Find where the given text appears and provide that cell's center as (x, y) coordinate. 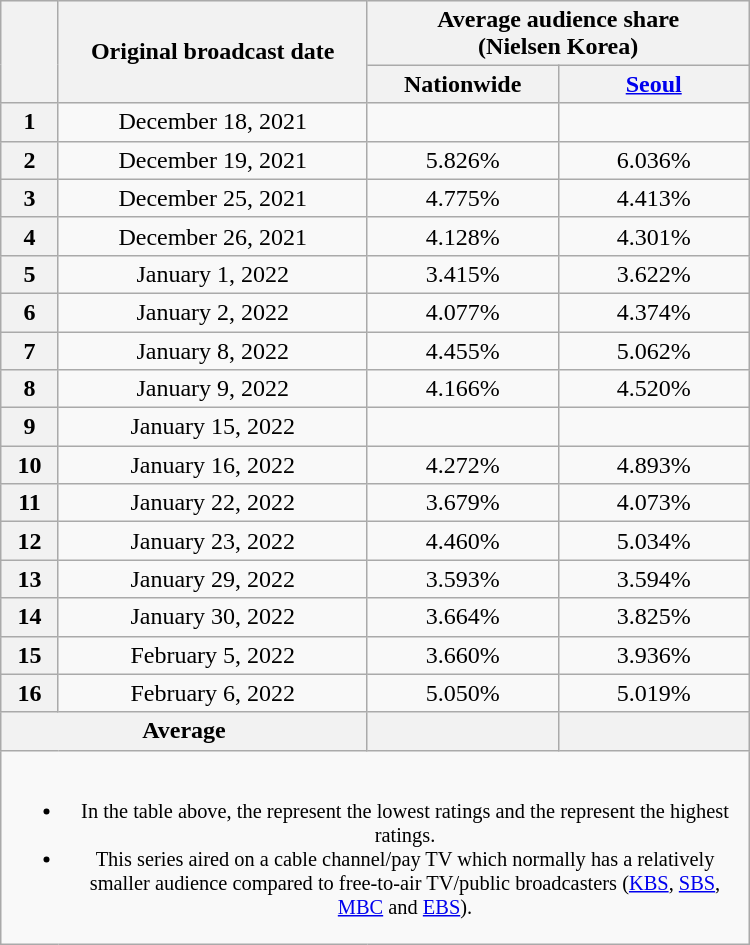
5.826% (462, 160)
3.664% (462, 617)
13 (30, 579)
1 (30, 122)
11 (30, 503)
6.036% (654, 160)
January 15, 2022 (212, 427)
14 (30, 617)
December 25, 2021 (212, 198)
3.415% (462, 274)
4.413% (654, 198)
6 (30, 312)
12 (30, 541)
3.593% (462, 579)
5.062% (654, 351)
4.128% (462, 236)
January 2, 2022 (212, 312)
4.460% (462, 541)
3.936% (654, 655)
7 (30, 351)
4.073% (654, 503)
Average (184, 731)
January 29, 2022 (212, 579)
January 1, 2022 (212, 274)
4.374% (654, 312)
February 6, 2022 (212, 693)
4 (30, 236)
February 5, 2022 (212, 655)
December 26, 2021 (212, 236)
4.166% (462, 389)
January 8, 2022 (212, 351)
3.622% (654, 274)
4.775% (462, 198)
5.050% (462, 693)
January 23, 2022 (212, 541)
December 18, 2021 (212, 122)
4.077% (462, 312)
January 30, 2022 (212, 617)
4.272% (462, 465)
Average audience share(Nielsen Korea) (558, 32)
4.520% (654, 389)
January 22, 2022 (212, 503)
4.893% (654, 465)
January 16, 2022 (212, 465)
3.594% (654, 579)
January 9, 2022 (212, 389)
8 (30, 389)
3.825% (654, 617)
Nationwide (462, 84)
15 (30, 655)
3.660% (462, 655)
10 (30, 465)
December 19, 2021 (212, 160)
5.034% (654, 541)
3.679% (462, 503)
3 (30, 198)
Original broadcast date (212, 52)
2 (30, 160)
4.455% (462, 351)
5 (30, 274)
5.019% (654, 693)
9 (30, 427)
4.301% (654, 236)
Seoul (654, 84)
16 (30, 693)
